Return (x, y) of the center of cell containing provided text 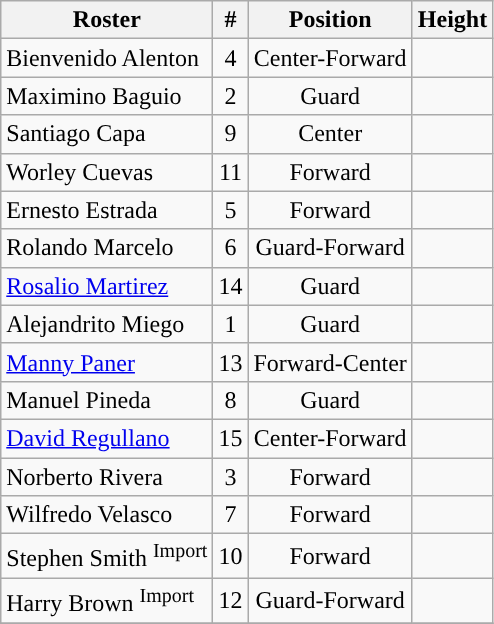
Maximino Baguio (107, 96)
Center (330, 134)
Stephen Smith Import (107, 556)
6 (230, 248)
11 (230, 172)
Position (330, 20)
Manny Paner (107, 362)
10 (230, 556)
14 (230, 286)
4 (230, 58)
3 (230, 477)
15 (230, 438)
Santiago Capa (107, 134)
Manuel Pineda (107, 400)
Ernesto Estrada (107, 210)
David Regullano (107, 438)
8 (230, 400)
1 (230, 324)
13 (230, 362)
Alejandrito Miego (107, 324)
Height (452, 20)
Harry Brown Import (107, 600)
Roster (107, 20)
Wilfredo Velasco (107, 515)
Rolando Marcelo (107, 248)
Bienvenido Alenton (107, 58)
5 (230, 210)
7 (230, 515)
12 (230, 600)
Rosalio Martirez (107, 286)
2 (230, 96)
Worley Cuevas (107, 172)
9 (230, 134)
Norberto Rivera (107, 477)
Forward-Center (330, 362)
# (230, 20)
